Identify which cell holds the provided text, then report its (X, Y) central coordinate. 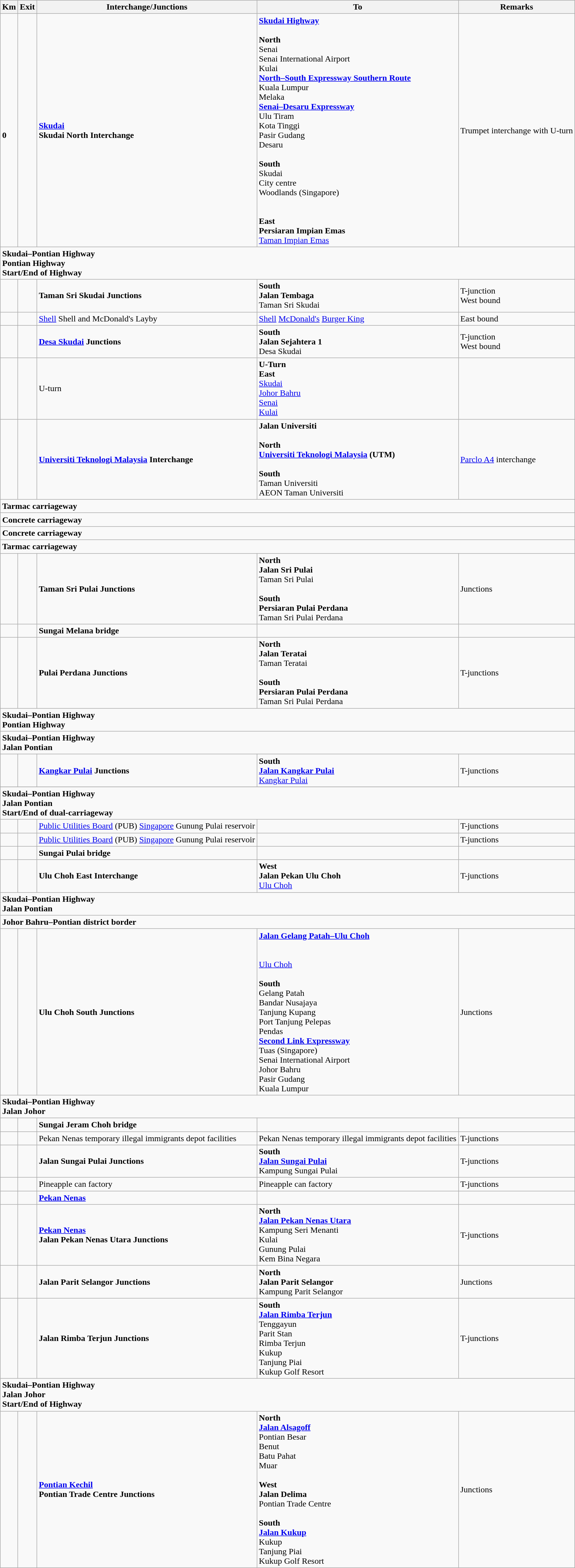
Ulu Choh East Interchange (147, 876)
U-turn (147, 388)
Skudai–Pontian HighwayJalan JohorStart/End of Highway (288, 1395)
Pekan Nenas (147, 1198)
Exit (27, 7)
Skudai–Pontian HighwayPontian Highway (288, 720)
Trumpet interchange with U-turn (516, 130)
Parclo A4 interchange (516, 459)
Pekan NenasJalan Pekan Nenas Utara Junctions (147, 1235)
North Jalan AlsagoffPontian BesarBenutBatu PahatMuarWestJalan DelimaPontian Trade CentreSouth Jalan KukupKukupTanjung PiaiKukup Golf Resort (358, 1489)
South Jalan Kangkar PulaiKangkar Pulai (358, 771)
Jalan Sungai Pulai Junctions (147, 1161)
Taman Sri Pulai Junctions (147, 588)
Sungai Jeram Choh bridge (147, 1125)
Shell Shell and McDonald's Layby (147, 319)
Ulu Choh South Junctions (147, 1012)
East bound (516, 319)
Jalan UniversitiNorthUniversiti Teknologi Malaysia (UTM) SouthTaman UniversitiAEON Taman Universiti (358, 459)
Interchange/Junctions (147, 7)
Kangkar Pulai Junctions (147, 771)
Johor Bahru–Pontian district border (288, 922)
Universiti Teknologi Malaysia Interchange (147, 459)
West Jalan Pekan Ulu ChohUlu Choh (358, 876)
Skudai–Pontian HighwayPontian HighwayStart/End of Highway (288, 263)
Pulai Perdana Junctions (147, 673)
North Jalan Parit SelangorKampung Parit Selangor (358, 1282)
Desa Skudai Junctions (147, 342)
Jalan Rimba Terjun Junctions (147, 1338)
Jalan Parit Selangor Junctions (147, 1282)
Sungai Pulai bridge (147, 853)
Shell McDonald's Burger King (358, 319)
Taman Sri Skudai Junctions (147, 296)
Pontian KechilPontian Trade Centre Junctions (147, 1489)
Remarks (516, 7)
NorthJalan Sri PulaiTaman Sri PulaiSouthPersiaran Pulai PerdanaTaman Sri Pulai Perdana (358, 588)
SouthJalan Sejahtera 1Desa Skudai (358, 342)
South Jalan Sungai PulaiKampung Sungai Pulai (358, 1161)
0 (9, 130)
Sungai Melana bridge (147, 631)
NorthJalan TerataiTaman TerataiSouthPersiaran Pulai PerdanaTaman Sri Pulai Perdana (358, 673)
Skudai–Pontian HighwayJalan Pontian Start/End of dual-carriageway (288, 803)
North Jalan Pekan Nenas UtaraKampung Seri MenantiKulaiGunung PulaiKem Bina Negara (358, 1235)
SkudaiSkudai North Interchange (147, 130)
SouthJalan TembagaTaman Sri Skudai (358, 296)
U-TurnEast Skudai Johor Bahru Senai Kulai (358, 388)
Km (9, 7)
South Jalan Rimba Terjun Tenggayun Parit Stan Rimba Terjun Kukup Tanjung Piai Kukup Golf Resort (358, 1338)
To (358, 7)
Skudai–Pontian HighwayJalan Johor (288, 1106)
